Extract the [X, Y] coordinate from the center of the cell holding the provided text.  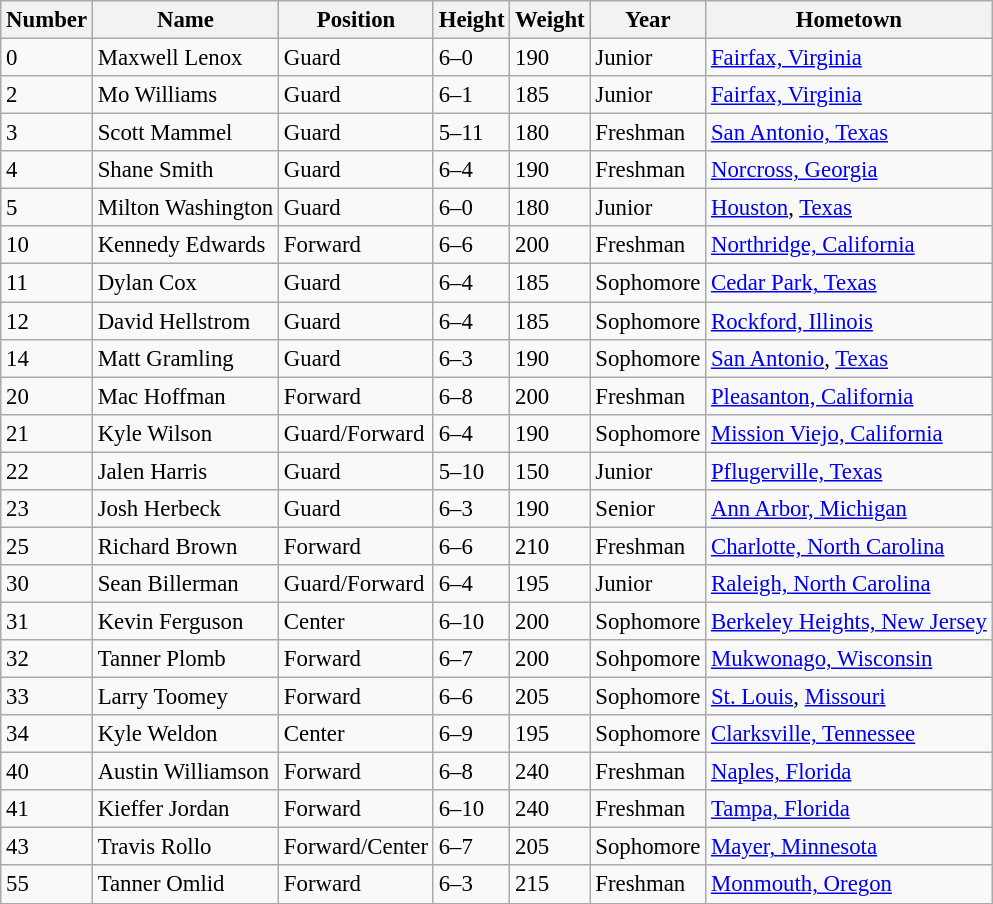
31 [47, 621]
Year [648, 20]
55 [47, 885]
6–9 [471, 734]
Weight [550, 20]
41 [47, 809]
10 [47, 245]
St. Louis, Missouri [849, 697]
Clarksville, Tennessee [849, 734]
Ann Arbor, Michigan [849, 509]
Berkeley Heights, New Jersey [849, 621]
David Hellstrom [185, 321]
5–10 [471, 471]
Charlotte, North Carolina [849, 546]
Kyle Weldon [185, 734]
Mo Williams [185, 95]
0 [47, 58]
Milton Washington [185, 208]
2 [47, 95]
40 [47, 772]
Kevin Ferguson [185, 621]
Height [471, 20]
3 [47, 133]
11 [47, 283]
Mukwonago, Wisconsin [849, 659]
30 [47, 584]
Austin Williamson [185, 772]
33 [47, 697]
Tampa, Florida [849, 809]
Name [185, 20]
Mayer, Minnesota [849, 847]
4 [47, 170]
Naples, Florida [849, 772]
Josh Herbeck [185, 509]
Mac Hoffman [185, 396]
Scott Mammel [185, 133]
32 [47, 659]
14 [47, 358]
Tanner Plomb [185, 659]
Travis Rollo [185, 847]
Larry Toomey [185, 697]
Rockford, Illinois [849, 321]
Kennedy Edwards [185, 245]
Tanner Omlid [185, 885]
Forward/Center [356, 847]
5 [47, 208]
Norcross, Georgia [849, 170]
Cedar Park, Texas [849, 283]
Jalen Harris [185, 471]
5–11 [471, 133]
Richard Brown [185, 546]
Pleasanton, California [849, 396]
Dylan Cox [185, 283]
210 [550, 546]
21 [47, 433]
Northridge, California [849, 245]
215 [550, 885]
Position [356, 20]
Shane Smith [185, 170]
25 [47, 546]
Raleigh, North Carolina [849, 584]
150 [550, 471]
6–1 [471, 95]
Sohpomore [648, 659]
12 [47, 321]
Kyle Wilson [185, 433]
Kieffer Jordan [185, 809]
Sean Billerman [185, 584]
Hometown [849, 20]
34 [47, 734]
Monmouth, Oregon [849, 885]
Mission Viejo, California [849, 433]
Number [47, 20]
Matt Gramling [185, 358]
Houston, Texas [849, 208]
Pflugerville, Texas [849, 471]
43 [47, 847]
Maxwell Lenox [185, 58]
20 [47, 396]
22 [47, 471]
23 [47, 509]
Senior [648, 509]
